Search for the cell housing the specified text and yield its [x, y] center coordinate. 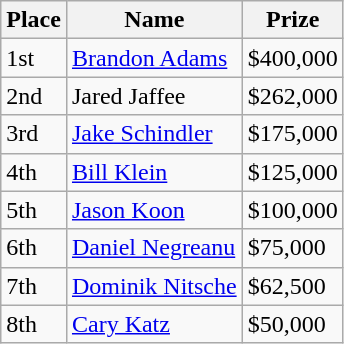
$75,000 [292, 248]
Jason Koon [154, 210]
Cary Katz [154, 324]
7th [34, 286]
4th [34, 172]
Bill Klein [154, 172]
$50,000 [292, 324]
$175,000 [292, 134]
$125,000 [292, 172]
3rd [34, 134]
Jared Jaffee [154, 96]
Daniel Negreanu [154, 248]
Jake Schindler [154, 134]
$400,000 [292, 58]
$62,500 [292, 286]
$100,000 [292, 210]
6th [34, 248]
2nd [34, 96]
Prize [292, 20]
Dominik Nitsche [154, 286]
8th [34, 324]
Place [34, 20]
5th [34, 210]
$262,000 [292, 96]
Name [154, 20]
1st [34, 58]
Brandon Adams [154, 58]
